Pinpoint the cell where the given text exists, returning its [X, Y] midpoint coordinate. 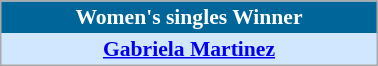
Women's singles Winner [189, 17]
Gabriela Martinez [189, 49]
